Identify which cell holds the provided text, then report its (x, y) central coordinate. 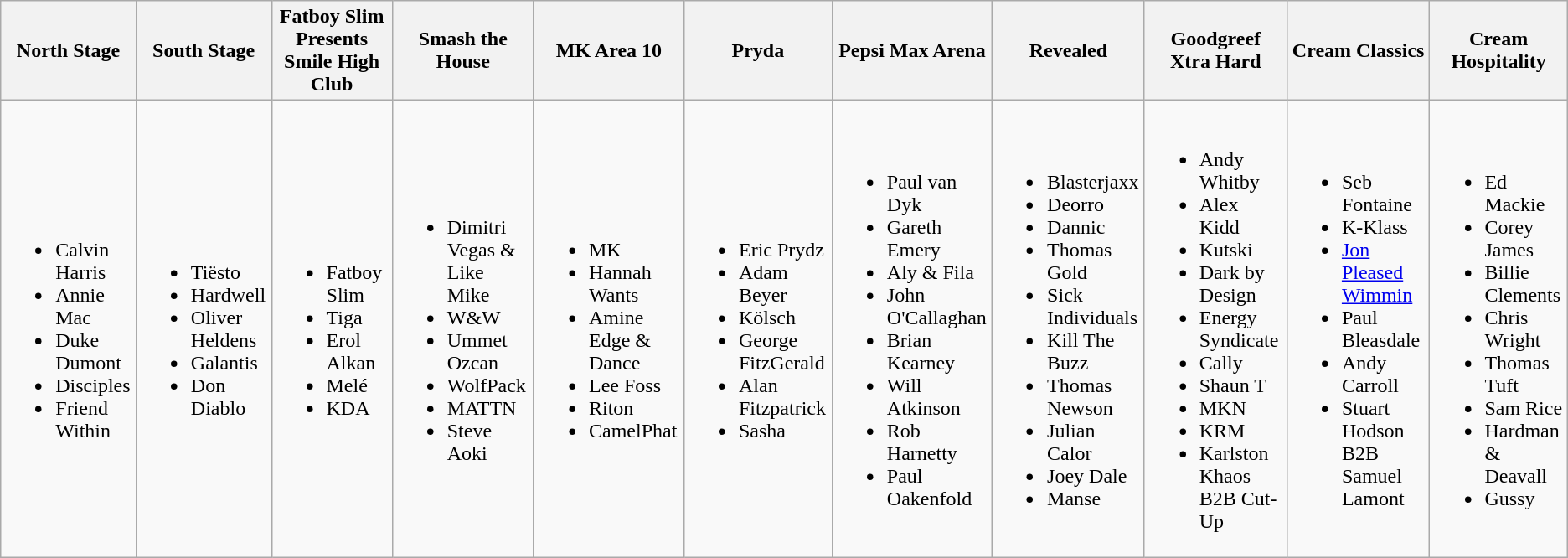
Cream Hospitality (1498, 50)
Fatboy SlimTigaErol AlkanMeléKDA (332, 328)
MKHannah WantsAmine Edge & DanceLee FossRitonCamelPhat (608, 328)
Pryda (757, 50)
Revealed (1069, 50)
Seb FontaineK-KlassJon Pleased WimminPaul BleasdaleAndy CarrollStuart Hodson B2B Samuel Lamont (1359, 328)
South Stage (204, 50)
Cream Classics (1359, 50)
BlasterjaxxDeorroDannicThomas GoldSick IndividualsKill The BuzzThomas NewsonJulian CalorJoey DaleManse (1069, 328)
MK Area 10 (608, 50)
Fatboy Slim Presents Smile High Club (332, 50)
Pepsi Max Arena (911, 50)
Dimitri Vegas & Like MikeW&WUmmet OzcanWolfPackMATTNSteve Aoki (462, 328)
Eric PrydzAdam BeyerKölschGeorge FitzGeraldAlan FitzpatrickSasha (757, 328)
TiëstoHardwellOliver HeldensGalantisDon Diablo (204, 328)
Smash the House (462, 50)
Goodgreef Xtra Hard (1215, 50)
North Stage (69, 50)
Calvin HarrisAnnie MacDuke DumontDisciplesFriend Within (69, 328)
Ed MackieCorey JamesBillie ClementsChris WrightThomas TuftSam RiceHardman & DeavallGussy (1498, 328)
Andy WhitbyAlex KiddKutskiDark by DesignEnergy SyndicateCallyShaun TMKNKRMKarlston Khaos B2B Cut-Up (1215, 328)
Paul van DykGareth EmeryAly & FilaJohn O'CallaghanBrian KearneyWill AtkinsonRob HarnettyPaul Oakenfold (911, 328)
